Find where the given text appears and provide that cell's center as [x, y] coordinate. 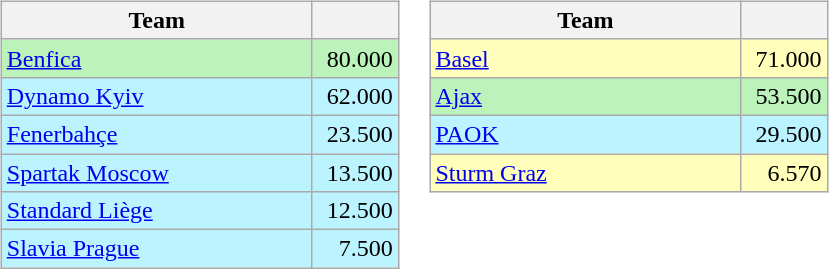
Sturm Graz [586, 173]
7.500 [355, 249]
29.500 [784, 134]
Standard Liège [156, 211]
Slavia Prague [156, 249]
13.500 [355, 173]
Fenerbahçe [156, 134]
PAOK [586, 134]
Ajax [586, 96]
53.500 [784, 96]
Dynamo Kyiv [156, 96]
71.000 [784, 58]
12.500 [355, 211]
62.000 [355, 96]
Basel [586, 58]
Spartak Moscow [156, 173]
23.500 [355, 134]
Benfica [156, 58]
80.000 [355, 58]
6.570 [784, 173]
